Pinpoint the cell where the given text exists, returning its (x, y) midpoint coordinate. 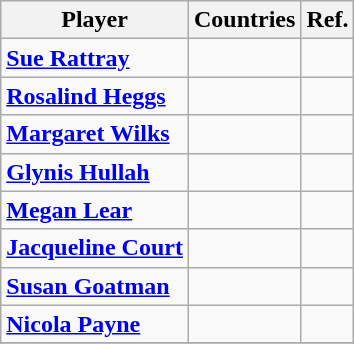
Susan Goatman (95, 286)
Ref. (328, 20)
Sue Rattray (95, 58)
Glynis Hullah (95, 172)
Countries (244, 20)
Jacqueline Court (95, 248)
Megan Lear (95, 210)
Player (95, 20)
Nicola Payne (95, 324)
Margaret Wilks (95, 134)
Rosalind Heggs (95, 96)
